Output the (x, y) coordinate of the center of the cell containing the given text.  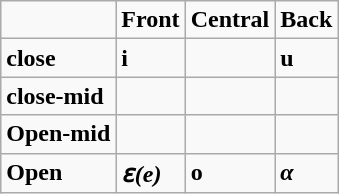
close-mid (58, 96)
Back (306, 20)
i (150, 58)
o (230, 173)
u (306, 58)
ɛ(e) (150, 173)
Front (150, 20)
Central (230, 20)
α (306, 173)
close (58, 58)
Open-mid (58, 134)
Open (58, 173)
